Provide the (X, Y) coordinate of the cell's center where the given text is located.  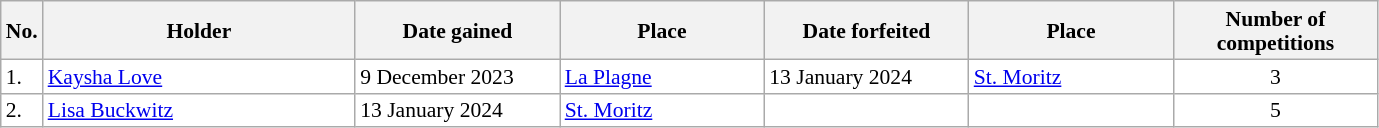
1. (22, 76)
Kaysha Love (200, 76)
3 (1276, 76)
Date forfeited (866, 30)
Holder (200, 30)
Date gained (458, 30)
9 December 2023 (458, 76)
No. (22, 30)
Lisa Buckwitz (200, 110)
La Plagne (662, 76)
Number of competitions (1276, 30)
2. (22, 110)
5 (1276, 110)
